Scan for the cell matching the given text and deliver its [x, y] coordinate at center. 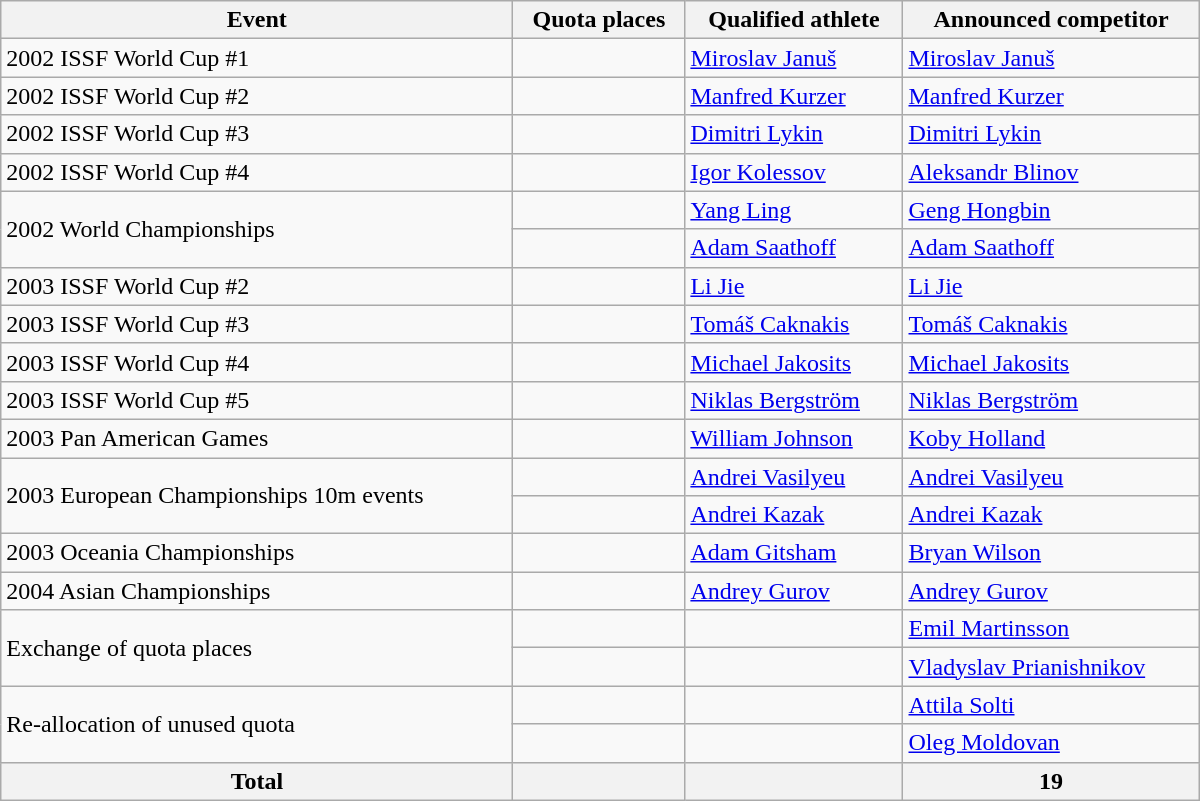
Total [257, 781]
Re-allocation of unused quota [257, 724]
2003 ISSF World Cup #3 [257, 324]
2003 Oceania Championships [257, 553]
2003 Pan American Games [257, 438]
Announced competitor [1051, 20]
Adam Gitsham [794, 553]
2002 ISSF World Cup #2 [257, 96]
Quota places [599, 20]
Exchange of quota places [257, 648]
Qualified athlete [794, 20]
2004 Asian Championships [257, 591]
2003 European Championships 10m events [257, 496]
Vladyslav Prianishnikov [1051, 667]
Koby Holland [1051, 438]
William Johnson [794, 438]
2002 World Championships [257, 229]
Geng Hongbin [1051, 210]
Aleksandr Blinov [1051, 172]
Emil Martinsson [1051, 629]
Igor Kolessov [794, 172]
2003 ISSF World Cup #5 [257, 400]
19 [1051, 781]
Bryan Wilson [1051, 553]
2003 ISSF World Cup #2 [257, 286]
2002 ISSF World Cup #4 [257, 172]
Yang Ling [794, 210]
2002 ISSF World Cup #3 [257, 134]
Event [257, 20]
2002 ISSF World Cup #1 [257, 58]
Attila Solti [1051, 705]
Oleg Moldovan [1051, 743]
2003 ISSF World Cup #4 [257, 362]
